Return the [X, Y] coordinate for the center point of the cell that contains the specified text.  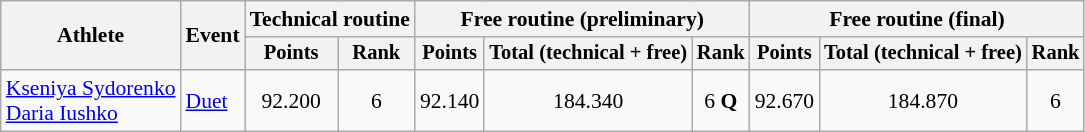
92.670 [784, 100]
Duet [213, 100]
92.200 [292, 100]
Free routine (preliminary) [582, 19]
6 Q [721, 100]
184.870 [923, 100]
Free routine (final) [918, 19]
Technical routine [330, 19]
Kseniya SydorenkoDaria Iushko [91, 100]
Event [213, 36]
184.340 [588, 100]
Athlete [91, 36]
92.140 [450, 100]
